Capture the cell that displays the provided text and extract its (x, y) central coordinate. 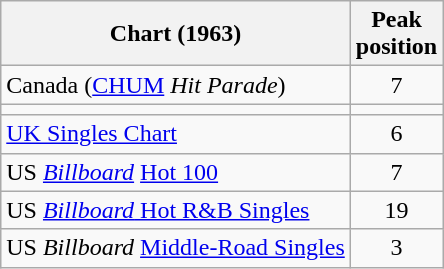
Peakposition (396, 34)
3 (396, 248)
UK Singles Chart (176, 134)
US Billboard Middle-Road Singles (176, 248)
US Billboard Hot R&B Singles (176, 210)
Chart (1963) (176, 34)
Canada (CHUM Hit Parade) (176, 85)
19 (396, 210)
US Billboard Hot 100 (176, 172)
6 (396, 134)
